Return the [X, Y] coordinate for the center point of the cell that contains the specified text.  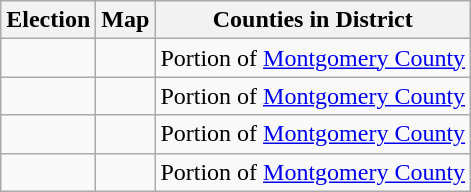
Election [48, 20]
Map [126, 20]
Counties in District [313, 20]
